For the text-containing cell, return its midpoint in [x, y] coordinate format. 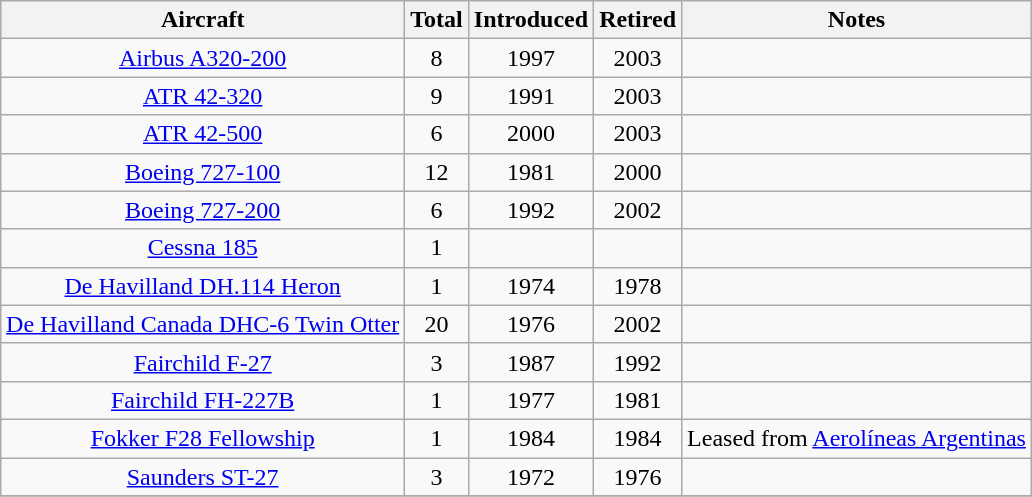
20 [437, 324]
Total [437, 20]
1972 [530, 477]
9 [437, 96]
Leased from Aerolíneas Argentinas [857, 438]
1987 [530, 362]
ATR 42-320 [203, 96]
Saunders ST-27 [203, 477]
1974 [530, 286]
Boeing 727-200 [203, 210]
1997 [530, 58]
12 [437, 172]
Notes [857, 20]
De Havilland Canada DHC-6 Twin Otter [203, 324]
ATR 42-500 [203, 134]
1991 [530, 96]
Fokker F28 Fellowship [203, 438]
De Havilland DH.114 Heron [203, 286]
8 [437, 58]
Introduced [530, 20]
Aircraft [203, 20]
Cessna 185 [203, 248]
Fairchild F-27 [203, 362]
1977 [530, 400]
Boeing 727-100 [203, 172]
Retired [638, 20]
Airbus A320-200 [203, 58]
1978 [638, 286]
Fairchild FH-227B [203, 400]
